Capture the cell that displays the provided text and extract its (x, y) central coordinate. 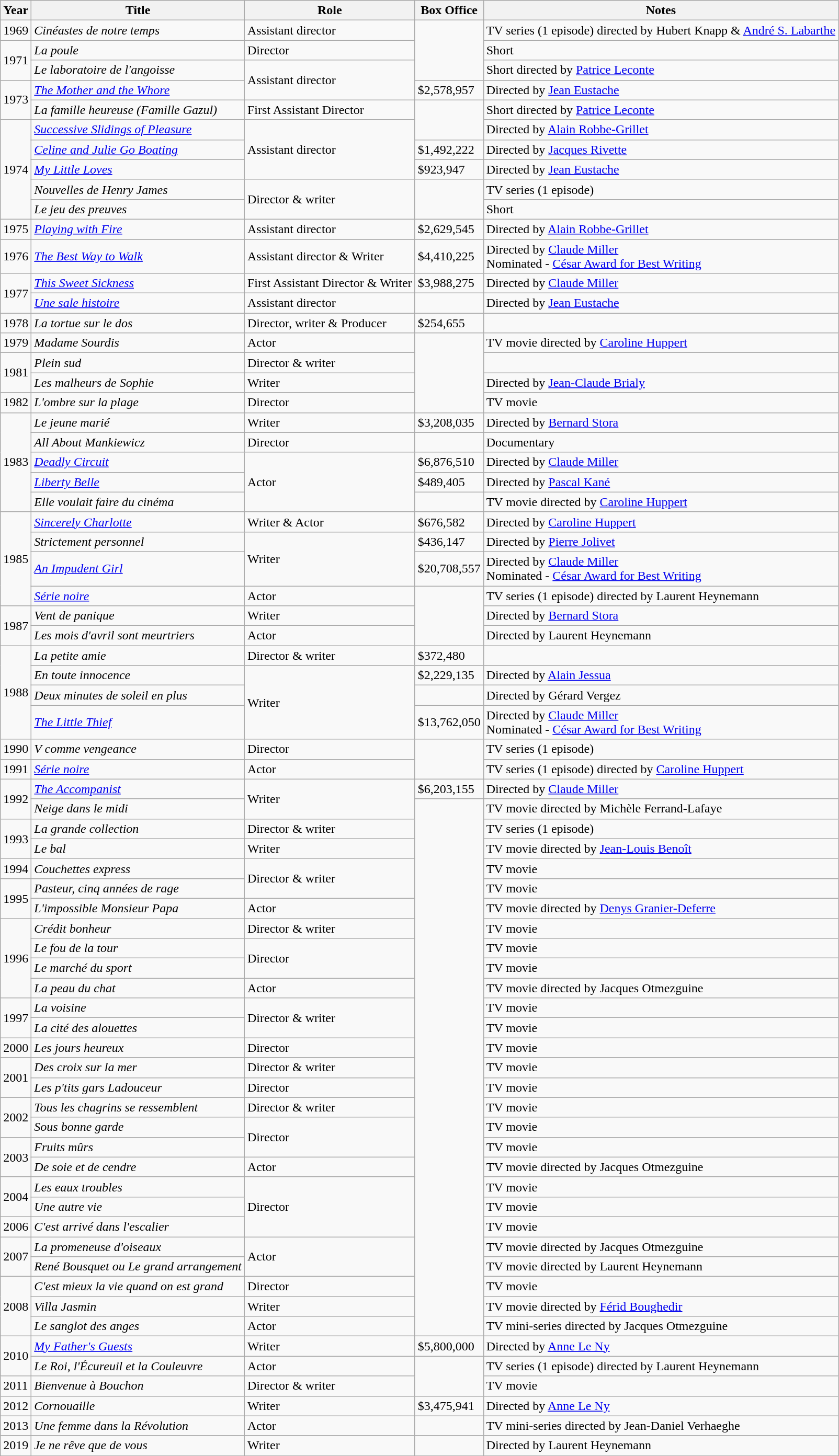
Successive Slidings of Pleasure (138, 130)
Box Office (449, 10)
1997 (16, 1018)
2000 (16, 1048)
Sous bonne garde (138, 1127)
Le marché du sport (138, 968)
1977 (16, 293)
Directed by Jean-Claude Brialy (661, 383)
Elle voulait faire du cinéma (138, 502)
Deux minutes de soleil en plus (138, 695)
La voisine (138, 1008)
Directed by Jacques Rivette (661, 150)
$20,708,557 (449, 569)
Les p'tits gars Ladouceur (138, 1087)
Madame Sourdis (138, 343)
Role (330, 10)
La petite amie (138, 656)
Title (138, 10)
1981 (16, 373)
2008 (16, 1306)
$1,492,222 (449, 150)
$13,762,050 (449, 723)
TV series (1 episode) directed by Hubert Knapp & André S. Labarthe (661, 30)
TV mini-series directed by Jacques Otmezguine (661, 1326)
Villa Jasmin (138, 1306)
1994 (16, 868)
René Bousquet ou Le grand arrangement (138, 1267)
My Little Loves (138, 169)
La peau du chat (138, 988)
2006 (16, 1226)
2003 (16, 1157)
Tous les chagrins se ressemblent (138, 1107)
L'impossible Monsieur Papa (138, 908)
Les jours heureux (138, 1048)
Le jeune marié (138, 422)
$372,480 (449, 656)
$3,988,275 (449, 283)
1975 (16, 229)
Cornouaille (138, 1406)
Playing with Fire (138, 229)
1982 (16, 403)
$923,947 (449, 169)
Assistant director & Writer (330, 256)
Year (16, 10)
TV mini-series directed by Jean-Daniel Verhaeghe (661, 1426)
La famille heureuse (Famille Gazul) (138, 110)
The Best Way to Walk (138, 256)
Directed by Gérard Vergez (661, 695)
2019 (16, 1446)
$2,229,135 (449, 675)
2012 (16, 1406)
Vent de panique (138, 616)
Directed by Alain Jessua (661, 675)
Nouvelles de Henry James (138, 189)
Deadly Circuit (138, 462)
Sincerely Charlotte (138, 522)
1991 (16, 769)
2007 (16, 1257)
2013 (16, 1426)
Le laboratoire de l'angoisse (138, 70)
2002 (16, 1117)
Le fou de la tour (138, 948)
1993 (16, 839)
An Impudent Girl (138, 569)
TV movie directed by Férid Boughedir (661, 1306)
Notes (661, 10)
My Father's Guests (138, 1346)
1983 (16, 462)
2001 (16, 1077)
Crédit bonheur (138, 928)
Writer & Actor (330, 522)
TV movie directed by Laurent Heynemann (661, 1267)
Une femme dans la Révolution (138, 1426)
First Assistant Director (330, 110)
Pasteur, cinq années de rage (138, 888)
1990 (16, 749)
TV series (1 episode) directed by Caroline Huppert (661, 769)
Couchettes express (138, 868)
TV movie directed by Denys Granier-Deferre (661, 908)
1976 (16, 256)
Director, writer & Producer (330, 323)
$676,582 (449, 522)
Bienvenue à Bouchon (138, 1386)
1996 (16, 958)
Une autre vie (138, 1207)
1987 (16, 626)
$436,147 (449, 542)
The Little Thief (138, 723)
The Mother and the Whore (138, 90)
$6,876,510 (449, 462)
$4,410,225 (449, 256)
2004 (16, 1197)
Les eaux troubles (138, 1187)
Le jeu des preuves (138, 209)
C'est arrivé dans l'escalier (138, 1226)
1971 (16, 60)
Les mois d'avril sont meurtriers (138, 636)
$2,578,957 (449, 90)
$6,203,155 (449, 789)
Neige dans le midi (138, 809)
Le sanglot des anges (138, 1326)
1995 (16, 898)
Celine and Julie Go Boating (138, 150)
Cinéastes de notre temps (138, 30)
$489,405 (449, 482)
1985 (16, 558)
En toute innocence (138, 675)
1992 (16, 799)
Directed by Pascal Kané (661, 482)
2011 (16, 1386)
$5,800,000 (449, 1346)
Je ne rêve que de vous (138, 1446)
1988 (16, 692)
Le bal (138, 849)
V comme vengeance (138, 749)
Directed by Pierre Jolivet (661, 542)
Liberty Belle (138, 482)
Strictement personnel (138, 542)
1979 (16, 343)
1978 (16, 323)
L'ombre sur la plage (138, 403)
La cité des alouettes (138, 1028)
1969 (16, 30)
1973 (16, 100)
1974 (16, 169)
Fruits mûrs (138, 1147)
TV movie directed by Michèle Ferrand-Lafaye (661, 809)
Plein sud (138, 363)
C'est mieux la vie quand on est grand (138, 1287)
La promeneuse d'oiseaux (138, 1247)
The Accompanist (138, 789)
La poule (138, 50)
$2,629,545 (449, 229)
De soie et de cendre (138, 1167)
TV movie directed by Jean-Louis Benoît (661, 849)
Les malheurs de Sophie (138, 383)
First Assistant Director & Writer (330, 283)
Documentary (661, 442)
Une sale histoire (138, 303)
$3,475,941 (449, 1406)
2010 (16, 1356)
$254,655 (449, 323)
This Sweet Sickness (138, 283)
Directed by Caroline Huppert (661, 522)
All About Mankiewicz (138, 442)
$3,208,035 (449, 422)
Des croix sur la mer (138, 1068)
La tortue sur le dos (138, 323)
Le Roi, l'Écureuil et la Couleuvre (138, 1366)
La grande collection (138, 829)
